Provide the [X, Y] coordinate of the cell's center where the given text is located.  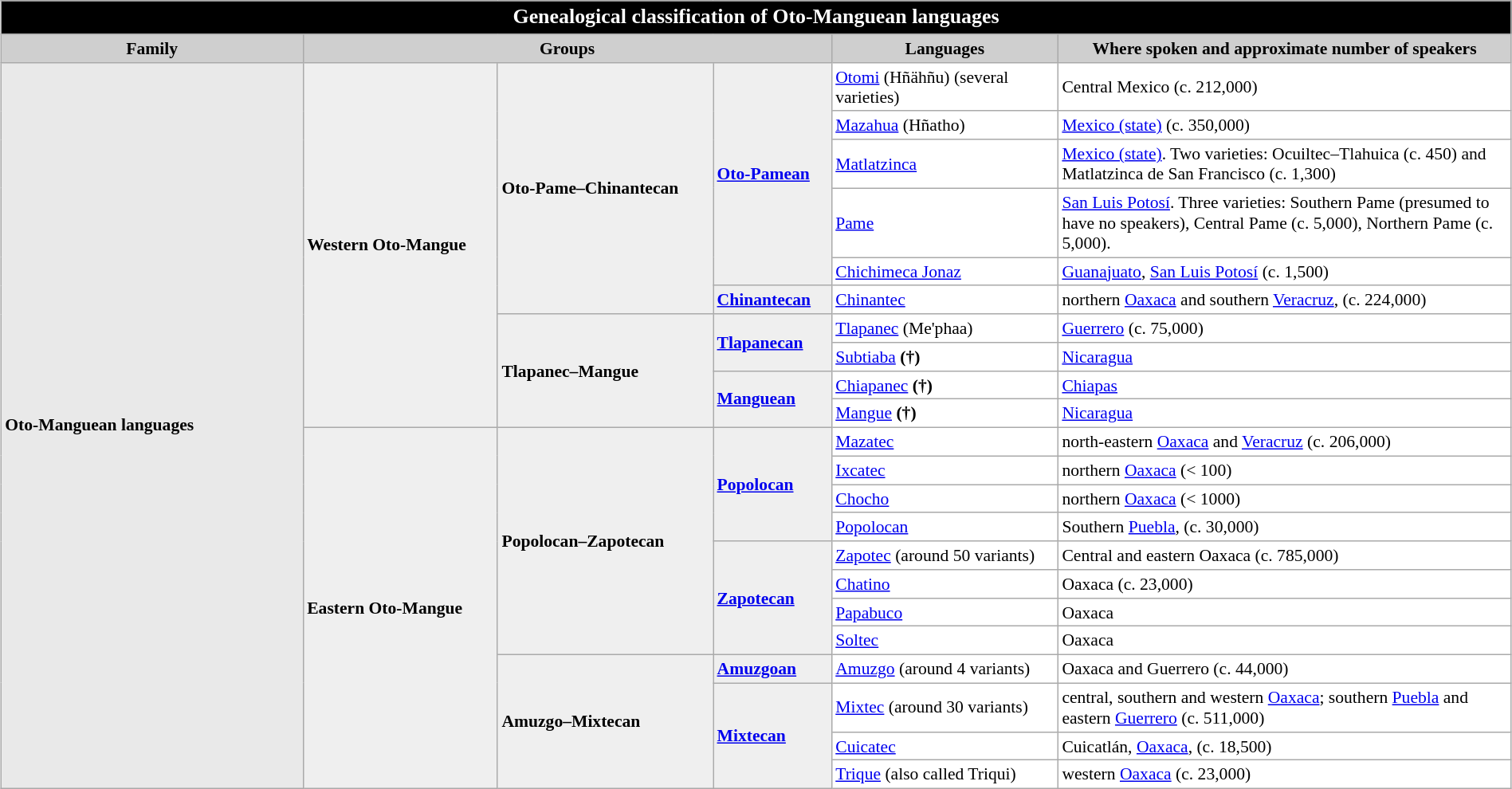
Mazatec [945, 442]
Chiapanec (†) [945, 385]
Western Oto-Mangue [400, 245]
Southern Puebla, (c. 30,000) [1284, 527]
Soltec [945, 641]
Manguean [772, 398]
Ixcatec [945, 470]
Cuicatec [945, 746]
Mexico (state). Two varieties: Ocuiltec–Tlahuica (c. 450) and Matlatzinca de San Francisco (c. 1,300) [1284, 164]
Chinantec [945, 300]
Matlatzinca [945, 164]
Where spoken and approximate number of speakers [1284, 49]
central, southern and western Oaxaca; southern Puebla and eastern Guerrero (c. 511,000) [1284, 708]
Chatino [945, 584]
Chinantecan [772, 300]
western Oaxaca (c. 23,000) [1284, 775]
northern Oaxaca (< 1000) [1284, 499]
Subtiaba (†) [945, 357]
Guanajuato, San Luis Potosí (c. 1,500) [1284, 272]
northern Oaxaca (< 100) [1284, 470]
Mixtec (around 30 variants) [945, 708]
Central Mexico (c. 212,000) [1284, 86]
Chichimeca Jonaz [945, 272]
Papabuco [945, 612]
northern Oaxaca and southern Veracruz, (c. 224,000) [1284, 300]
Tlapanec–Mangue [605, 371]
Amuzgo–Mixtecan [605, 721]
Tlapanecan [772, 343]
Languages [945, 49]
San Luis Potosí. Three varieties: Southern Pame (presumed to have no speakers), Central Pame (c. 5,000), Northern Pame (c. 5,000). [1284, 223]
Tlapanec (Me'phaa) [945, 328]
Popolocan–Zapotecan [605, 540]
Zapotec (around 50 variants) [945, 555]
Mexico (state) (c. 350,000) [1284, 125]
Amuzgo (around 4 variants) [945, 669]
Oto-Pame–Chinantecan [605, 188]
Oto-Pamean [772, 174]
Oaxaca and Guerrero (c. 44,000) [1284, 669]
Zapotecan [772, 598]
Mangue (†) [945, 414]
Amuzgoan [772, 669]
Genealogical classification of Oto-Manguean languages [756, 18]
Chocho [945, 499]
Otomi (Hñähñu) (several varieties) [945, 86]
Mazahua (Hñatho) [945, 125]
north-eastern Oaxaca and Veracruz (c. 206,000) [1284, 442]
Chiapas [1284, 385]
Trique (also called Triqui) [945, 775]
Guerrero (c. 75,000) [1284, 328]
Family [151, 49]
Eastern Oto-Mangue [400, 607]
Mixtecan [772, 736]
Groups [567, 49]
Central and eastern Oaxaca (c. 785,000) [1284, 555]
Oaxaca (c. 23,000) [1284, 584]
Pame [945, 223]
Cuicatlán, Oaxaca, (c. 18,500) [1284, 746]
Oto-Manguean languages [151, 426]
